Identify which cell holds the provided text, then report its (x, y) central coordinate. 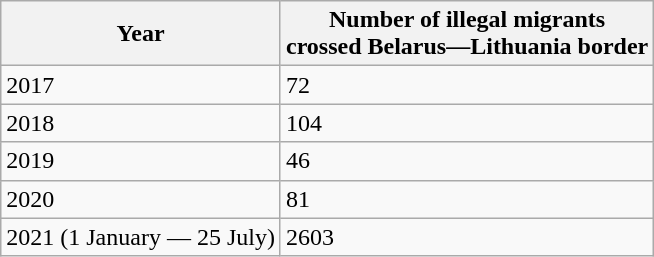
2020 (141, 199)
81 (466, 199)
72 (466, 85)
104 (466, 123)
46 (466, 161)
Number of illegal migrantscrossed Belarus—Lithuania border (466, 34)
2603 (466, 237)
2017 (141, 85)
2018 (141, 123)
Year (141, 34)
2019 (141, 161)
2021 (1 January — 25 July) (141, 237)
